From the cell containing the given text, extract its center point as (X, Y) coordinate. 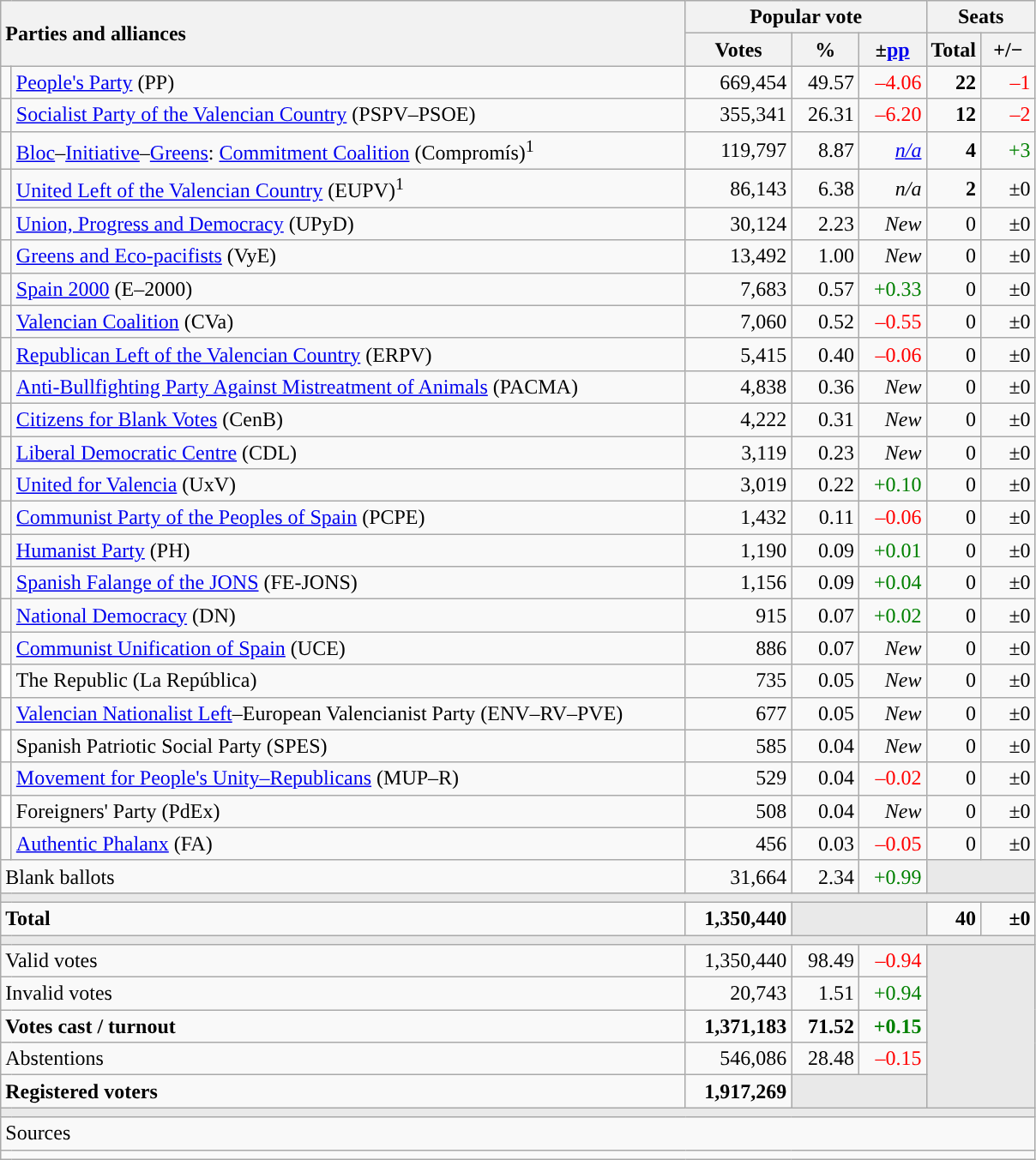
Registered voters (343, 1091)
Abstentions (343, 1059)
8.87 (825, 151)
Republican Left of the Valencian Country (ERPV) (348, 354)
2.34 (825, 876)
+0.94 (892, 994)
Communist Party of the Peoples of Spain (PCPE) (348, 518)
–2 (1009, 115)
20,743 (738, 994)
–0.94 (892, 961)
546,086 (738, 1059)
Authentic Phalanx (FA) (348, 844)
Valencian Coalition (CVa) (348, 322)
Sources (518, 1133)
–0.55 (892, 322)
31,664 (738, 876)
915 (738, 616)
1,917,269 (738, 1091)
Greens and Eco-pacifists (VyE) (348, 256)
+0.99 (892, 876)
+/− (1009, 50)
119,797 (738, 151)
Valencian Nationalist Left–European Valencianist Party (ENV–RV–PVE) (348, 713)
Socialist Party of the Valencian Country (PSPV–PSOE) (348, 115)
±pp (892, 50)
Votes (738, 50)
% (825, 50)
+0.33 (892, 289)
7,060 (738, 322)
4,222 (738, 419)
United Left of the Valencian Country (EUPV)1 (348, 189)
–6.20 (892, 115)
Spanish Falange of the JONS (FE-JONS) (348, 583)
–1 (1009, 82)
Blank ballots (343, 876)
0.23 (825, 453)
0.11 (825, 518)
Spain 2000 (E–2000) (348, 289)
4,838 (738, 387)
Humanist Party (PH) (348, 550)
+0.15 (892, 1026)
669,454 (738, 82)
26.31 (825, 115)
529 (738, 778)
0.36 (825, 387)
1,190 (738, 550)
456 (738, 844)
+3 (1009, 151)
Anti-Bullfighting Party Against Mistreatment of Animals (PACMA) (348, 387)
0.22 (825, 485)
71.52 (825, 1026)
Votes cast / turnout (343, 1026)
+0.02 (892, 616)
508 (738, 811)
886 (738, 648)
3,119 (738, 453)
49.57 (825, 82)
677 (738, 713)
40 (954, 918)
355,341 (738, 115)
7,683 (738, 289)
585 (738, 746)
+0.10 (892, 485)
86,143 (738, 189)
Communist Unification of Spain (UCE) (348, 648)
Foreigners' Party (PdEx) (348, 811)
The Republic (La República) (348, 681)
1.00 (825, 256)
1,371,183 (738, 1026)
0.03 (825, 844)
Citizens for Blank Votes (CenB) (348, 419)
22 (954, 82)
Parties and alliances (343, 33)
+0.04 (892, 583)
12 (954, 115)
Seats (981, 17)
United for Valencia (UxV) (348, 485)
2.23 (825, 224)
–0.02 (892, 778)
3,019 (738, 485)
28.48 (825, 1059)
–0.05 (892, 844)
Union, Progress and Democracy (UPyD) (348, 224)
People's Party (PP) (348, 82)
0.31 (825, 419)
National Democracy (DN) (348, 616)
4 (954, 151)
2 (954, 189)
Bloc–Initiative–Greens: Commitment Coalition (Compromís)1 (348, 151)
0.52 (825, 322)
735 (738, 681)
Popular vote (806, 17)
–0.15 (892, 1059)
+0.01 (892, 550)
0.40 (825, 354)
Invalid votes (343, 994)
0.57 (825, 289)
–4.06 (892, 82)
98.49 (825, 961)
Valid votes (343, 961)
1,432 (738, 518)
6.38 (825, 189)
5,415 (738, 354)
1,156 (738, 583)
30,124 (738, 224)
Movement for People's Unity–Republicans (MUP–R) (348, 778)
Liberal Democratic Centre (CDL) (348, 453)
13,492 (738, 256)
1.51 (825, 994)
Spanish Patriotic Social Party (SPES) (348, 746)
